Provide the (X, Y) coordinate of the cell's center where the given text is located.  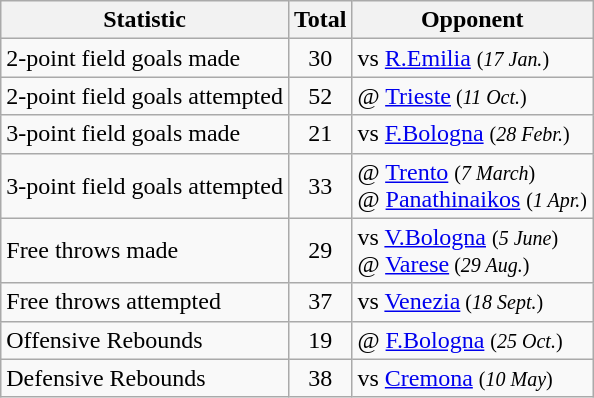
52 (320, 96)
37 (320, 302)
@ Trieste (11 Oct.) (472, 96)
2-point field goals made (145, 58)
Statistic (145, 20)
30 (320, 58)
@ F.Bologna (25 Oct.) (472, 340)
vs R.Emilia (17 Jan.) (472, 58)
19 (320, 340)
21 (320, 134)
Offensive Rebounds (145, 340)
Opponent (472, 20)
Free throws made (145, 250)
Total (320, 20)
29 (320, 250)
2-point field goals attempted (145, 96)
vs Venezia (18 Sept.) (472, 302)
3-point field goals made (145, 134)
38 (320, 378)
33 (320, 186)
vs F.Bologna (28 Febr.) (472, 134)
Defensive Rebounds (145, 378)
vs Cremona (10 May) (472, 378)
Free throws attempted (145, 302)
@ Trento (7 March) @ Panathinaikos (1 Apr.) (472, 186)
vs V.Bologna (5 June) @ Varese (29 Aug.) (472, 250)
3-point field goals attempted (145, 186)
